Pinpoint the cell where the given text exists, returning its (x, y) midpoint coordinate. 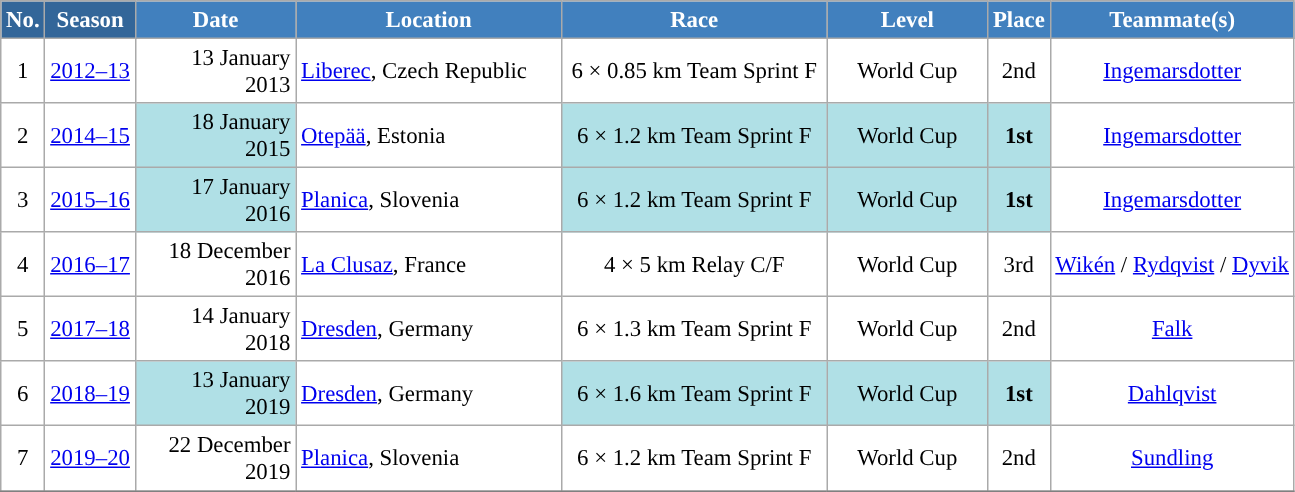
2015–16 (90, 200)
6 × 1.6 km Team Sprint F (694, 394)
2012–13 (90, 72)
18 December 2016 (216, 264)
5 (23, 330)
Dahlqvist (1172, 394)
22 December 2019 (216, 458)
6 × 1.3 km Team Sprint F (694, 330)
Season (90, 20)
Falk (1172, 330)
2018–19 (90, 394)
Race (694, 20)
Level (908, 20)
13 January 2019 (216, 394)
4 × 5 km Relay C/F (694, 264)
2016–17 (90, 264)
2014–15 (90, 136)
No. (23, 20)
1 (23, 72)
Date (216, 20)
7 (23, 458)
Teammate(s) (1172, 20)
6 × 0.85 km Team Sprint F (694, 72)
Place (1019, 20)
2019–20 (90, 458)
18 January 2015 (216, 136)
6 (23, 394)
2 (23, 136)
Otepää, Estonia (429, 136)
4 (23, 264)
3 (23, 200)
Liberec, Czech Republic (429, 72)
Wikén / Rydqvist / Dyvik (1172, 264)
3rd (1019, 264)
Sundling (1172, 458)
17 January 2016 (216, 200)
Location (429, 20)
14 January 2018 (216, 330)
13 January 2013 (216, 72)
La Clusaz, France (429, 264)
2017–18 (90, 330)
